Search for the cell housing the specified text and yield its [X, Y] center coordinate. 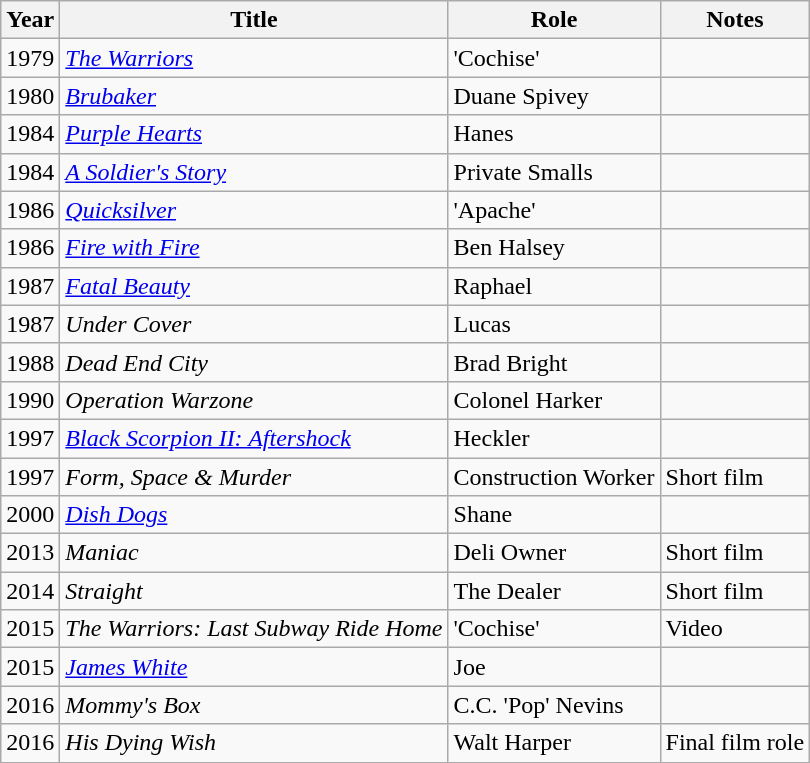
Raphael [554, 286]
Maniac [254, 553]
Colonel Harker [554, 400]
The Warriors: Last Subway Ride Home [254, 629]
James White [254, 667]
1980 [30, 96]
1979 [30, 58]
Heckler [554, 438]
Shane [554, 515]
Role [554, 20]
Lucas [554, 324]
Purple Hearts [254, 134]
Brad Bright [554, 362]
Notes [735, 20]
Straight [254, 591]
Dead End City [254, 362]
Brubaker [254, 96]
Video [735, 629]
The Dealer [554, 591]
2014 [30, 591]
Private Smalls [554, 172]
C.C. 'Pop' Nevins [554, 705]
Final film role [735, 743]
Quicksilver [254, 210]
Fatal Beauty [254, 286]
1990 [30, 400]
2000 [30, 515]
Joe [554, 667]
Dish Dogs [254, 515]
2013 [30, 553]
Deli Owner [554, 553]
Mommy's Box [254, 705]
The Warriors [254, 58]
Ben Halsey [554, 248]
'Apache' [554, 210]
Title [254, 20]
Duane Spivey [554, 96]
A Soldier's Story [254, 172]
Construction Worker [554, 477]
Under Cover [254, 324]
Year [30, 20]
Form, Space & Murder [254, 477]
1988 [30, 362]
Black Scorpion II: Aftershock [254, 438]
His Dying Wish [254, 743]
Walt Harper [554, 743]
Operation Warzone [254, 400]
Fire with Fire [254, 248]
Hanes [554, 134]
